Scan for the cell matching the given text and deliver its (x, y) coordinate at center. 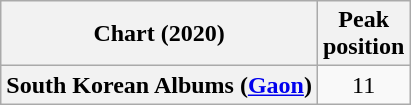
Chart (2020) (160, 34)
South Korean Albums (Gaon) (160, 85)
Peakposition (363, 34)
11 (363, 85)
